For the text-containing cell, return its midpoint in [x, y] coordinate format. 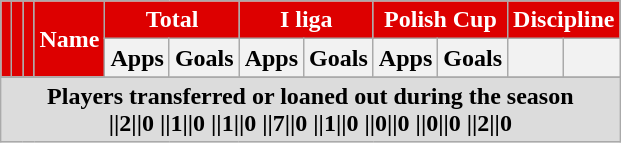
Players transferred or loaned out during the season||2||0 ||1||0 ||1||0 ||7||0 ||1||0 ||0||0 ||0||0 ||2||0 [310, 110]
I liga [306, 20]
Polish Cup [440, 20]
Name [70, 39]
Discipline [564, 20]
Total [172, 20]
